Detect which cell encompasses the target text, then output its (X, Y) center coordinate. 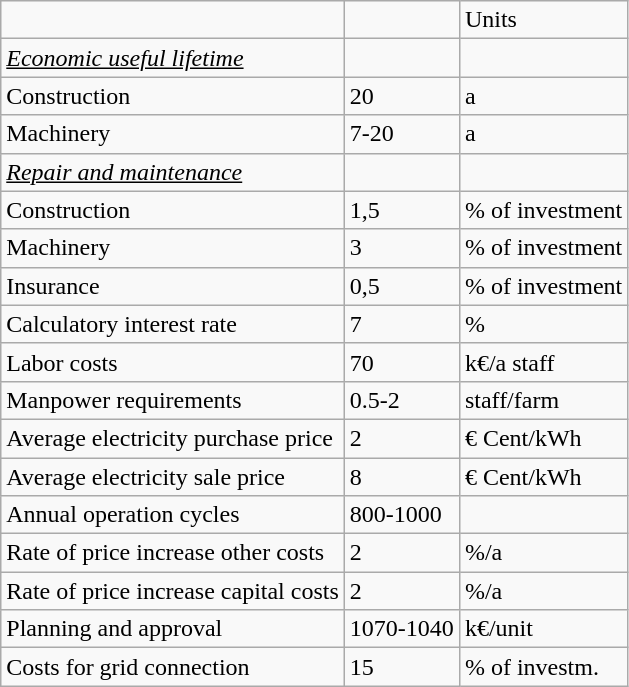
Planning and approval (173, 629)
7-20 (402, 134)
Annual operation cycles (173, 515)
Costs for grid connection (173, 667)
staff/farm (543, 400)
7 (402, 324)
Average electricity purchase price (173, 438)
Units (543, 20)
0,5 (402, 286)
1070-1040 (402, 629)
15 (402, 667)
Economic useful lifetime (173, 58)
% of investm. (543, 667)
Repair and maintenance (173, 172)
3 (402, 248)
Rate of price increase other costs (173, 553)
Average electricity sale price (173, 477)
Rate of price increase capital costs (173, 591)
800-1000 (402, 515)
k€/unit (543, 629)
1,5 (402, 210)
Calculatory interest rate (173, 324)
% (543, 324)
Insurance (173, 286)
20 (402, 96)
70 (402, 362)
8 (402, 477)
Labor costs (173, 362)
Manpower requirements (173, 400)
0.5-2 (402, 400)
k€/a staff (543, 362)
